Determine the [x, y] coordinate at the center of the cell enclosing the given text.  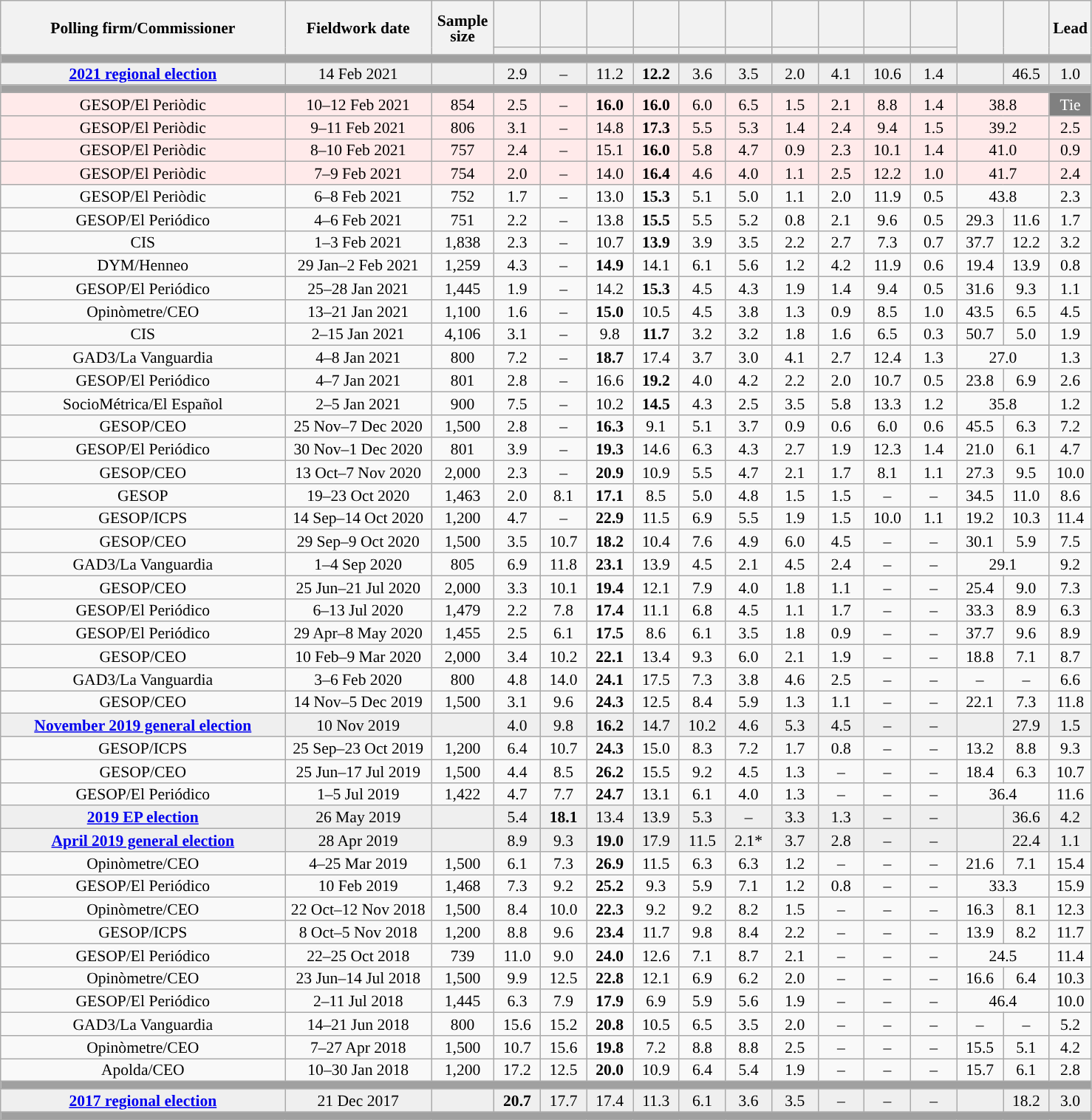
41.7 [1003, 173]
25–28 Jan 2021 [358, 288]
24.1 [610, 680]
17.2 [517, 1070]
22.8 [610, 978]
11.1 [656, 610]
19.3 [610, 449]
739 [463, 955]
0.3 [934, 334]
4.4 [517, 771]
14 Sep–14 Oct 2020 [358, 519]
6.2 [749, 978]
10 Nov 2019 [358, 725]
3.4 [517, 656]
24.0 [610, 955]
16.4 [656, 173]
1–4 Sep 2020 [358, 564]
9–11 Feb 2021 [358, 127]
39.2 [1003, 127]
22–25 Oct 2018 [358, 955]
23.4 [610, 932]
4–8 Jan 2021 [358, 358]
0.7 [934, 242]
43.5 [980, 312]
10 Feb 2019 [358, 887]
14.6 [656, 449]
25.2 [610, 887]
6.6 [1070, 680]
21.0 [980, 449]
2.6 [1070, 380]
21.6 [980, 863]
2019 EP election [143, 817]
2–11 Jul 2018 [358, 1002]
4–25 Mar 2019 [358, 863]
9.9 [517, 978]
7.8 [563, 610]
13 Oct–7 Nov 2020 [358, 473]
50.7 [980, 334]
4,106 [463, 334]
Fieldwork date [358, 28]
20.8 [610, 1024]
38.8 [1003, 105]
4.9 [749, 541]
12.6 [656, 955]
26 May 2019 [358, 817]
6–8 Feb 2021 [358, 197]
2.1* [749, 841]
29 Sep–9 Oct 2020 [358, 541]
20.7 [517, 1101]
752 [463, 197]
17.3 [656, 127]
41.0 [1003, 151]
21 Dec 2017 [358, 1101]
2–5 Jan 2021 [358, 403]
29.3 [980, 219]
8 Oct–5 Nov 2018 [358, 932]
23.1 [610, 564]
11.3 [656, 1101]
14 Nov–5 Dec 2019 [358, 702]
26.2 [610, 771]
34.5 [980, 495]
27.0 [1003, 358]
1–3 Feb 2021 [358, 242]
20.9 [610, 473]
4–6 Feb 2021 [358, 219]
23.8 [980, 380]
30 Nov–1 Dec 2020 [358, 449]
29 Apr–8 May 2020 [358, 634]
10.4 [656, 541]
7.7 [563, 793]
13.0 [610, 197]
9.5 [1027, 473]
12.4 [888, 358]
31.6 [980, 288]
1,479 [463, 610]
9.1 [656, 426]
46.5 [1027, 74]
27.9 [1027, 725]
29 Jan–2 Feb 2021 [358, 266]
2.9 [517, 74]
1,838 [463, 242]
15.7 [980, 1070]
22.9 [610, 519]
25 Nov–7 Dec 2020 [358, 426]
36.4 [1003, 793]
7–27 Apr 2018 [358, 1048]
19–23 Oct 2020 [358, 495]
April 2019 general election [143, 841]
14 Feb 2021 [358, 74]
6–13 Jul 2020 [358, 610]
Lead [1070, 28]
14.8 [610, 127]
1,100 [463, 312]
1,422 [463, 793]
25.4 [980, 587]
45.5 [980, 426]
24.5 [1003, 955]
757 [463, 151]
8.3 [702, 748]
13.8 [610, 219]
19.0 [610, 841]
17.7 [563, 1101]
15.1 [610, 151]
17.1 [610, 495]
Sample size [463, 28]
20.0 [610, 1070]
805 [463, 564]
35.8 [1003, 403]
30.1 [980, 541]
1,259 [463, 266]
15.4 [1070, 863]
25 Sep–23 Oct 2019 [358, 748]
14.1 [656, 266]
900 [463, 403]
754 [463, 173]
10.6 [888, 74]
24.7 [610, 793]
8–10 Feb 2021 [358, 151]
2–15 Jan 2021 [358, 334]
1,455 [463, 634]
18.8 [980, 656]
29.1 [1003, 564]
751 [463, 219]
7.6 [702, 541]
46.4 [1003, 1002]
DYM/Henneo [143, 266]
11.2 [610, 74]
806 [463, 127]
10 Feb–9 Mar 2020 [358, 656]
25 Jun–17 Jul 2019 [358, 771]
4–7 Jan 2021 [358, 380]
36.6 [1027, 817]
14–21 Jun 2018 [358, 1024]
10–12 Feb 2021 [358, 105]
854 [463, 105]
13–21 Jan 2021 [358, 312]
16.2 [610, 725]
25 Jun–21 Jul 2020 [358, 587]
22.4 [1027, 841]
13.1 [656, 793]
Polling firm/Commissioner [143, 28]
26.9 [610, 863]
2021 regional election [143, 74]
SocioMétrica/El Español [143, 403]
15.9 [1070, 887]
14.2 [610, 288]
23 Jun–14 Jul 2018 [358, 978]
14.9 [610, 266]
15.2 [563, 1024]
1–5 Jul 2019 [358, 793]
22 Oct–12 Nov 2018 [358, 909]
18.4 [980, 771]
3–6 Feb 2020 [358, 680]
27.3 [980, 473]
22.3 [610, 909]
14.5 [656, 403]
19.8 [610, 1048]
14.7 [656, 725]
7–9 Feb 2021 [358, 173]
28 Apr 2019 [358, 841]
Apolda/CEO [143, 1070]
November 2019 general election [143, 725]
2017 regional election [143, 1101]
GESOP [143, 495]
10–30 Jan 2018 [358, 1070]
18.7 [610, 358]
1,463 [463, 495]
13.3 [888, 403]
43.8 [1003, 197]
18.1 [563, 817]
6.8 [702, 610]
Tie [1070, 105]
1,468 [463, 887]
13.2 [980, 748]
